Return [X, Y] of the center of cell containing provided text 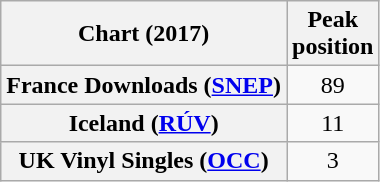
UK Vinyl Singles (OCC) [144, 161]
Peakposition [332, 34]
89 [332, 85]
Chart (2017) [144, 34]
France Downloads (SNEP) [144, 85]
11 [332, 123]
3 [332, 161]
Iceland (RÚV) [144, 123]
